Return the [X, Y] coordinate for the center point of the cell that contains the specified text.  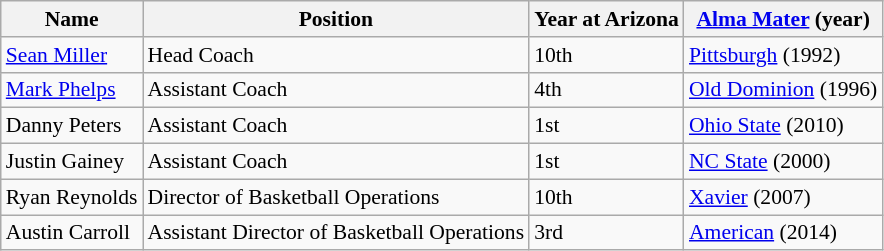
Pittsburgh (1992) [783, 55]
4th [606, 90]
Position [336, 19]
Sean Miller [72, 55]
Assistant Director of Basketball Operations [336, 233]
NC State (2000) [783, 162]
Ryan Reynolds [72, 197]
Alma Mater (year) [783, 19]
American (2014) [783, 233]
Justin Gainey [72, 162]
Danny Peters [72, 126]
Name [72, 19]
Head Coach [336, 55]
Director of Basketball Operations [336, 197]
Old Dominion (1996) [783, 90]
Mark Phelps [72, 90]
Austin Carroll [72, 233]
Ohio State (2010) [783, 126]
Year at Arizona [606, 19]
Xavier (2007) [783, 197]
3rd [606, 233]
